Provide the (X, Y) coordinate of the cell's center where the given text is located.  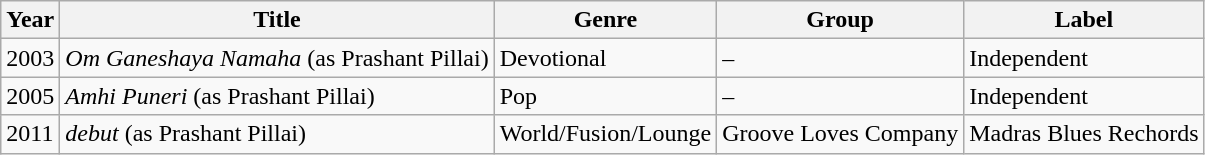
Amhi Puneri (as Prashant Pillai) (277, 96)
debut (as Prashant Pillai) (277, 134)
2011 (30, 134)
Year (30, 20)
Om Ganeshaya Namaha (as Prashant Pillai) (277, 58)
Devotional (605, 58)
Groove Loves Company (840, 134)
Genre (605, 20)
2005 (30, 96)
World/Fusion/Lounge (605, 134)
Title (277, 20)
Label (1084, 20)
2003 (30, 58)
Group (840, 20)
Pop (605, 96)
Madras Blues Rechords (1084, 134)
